For the text-containing cell, return its midpoint in [X, Y] coordinate format. 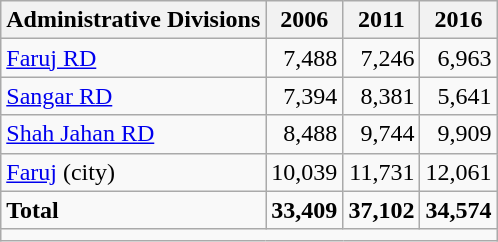
2016 [458, 20]
10,039 [304, 172]
Total [134, 210]
11,731 [382, 172]
8,381 [382, 96]
8,488 [304, 134]
Sangar RD [134, 96]
12,061 [458, 172]
9,909 [458, 134]
7,488 [304, 58]
Administrative Divisions [134, 20]
34,574 [458, 210]
Faruj (city) [134, 172]
7,246 [382, 58]
33,409 [304, 210]
7,394 [304, 96]
6,963 [458, 58]
Shah Jahan RD [134, 134]
Faruj RD [134, 58]
37,102 [382, 210]
5,641 [458, 96]
2011 [382, 20]
9,744 [382, 134]
2006 [304, 20]
